Return (X, Y) of the center of cell containing provided text 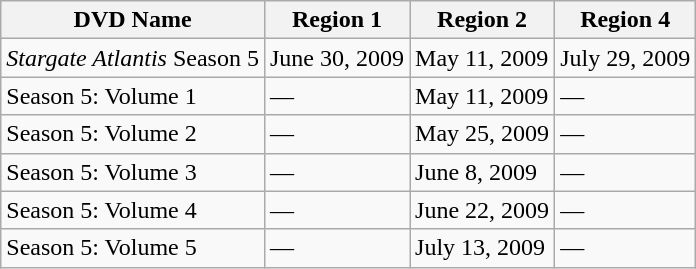
Season 5: Volume 3 (133, 172)
June 30, 2009 (336, 58)
Stargate Atlantis Season 5 (133, 58)
May 25, 2009 (482, 134)
Season 5: Volume 4 (133, 210)
June 8, 2009 (482, 172)
Region 4 (626, 20)
DVD Name (133, 20)
Season 5: Volume 2 (133, 134)
Region 1 (336, 20)
Season 5: Volume 1 (133, 96)
Region 2 (482, 20)
Season 5: Volume 5 (133, 248)
July 29, 2009 (626, 58)
July 13, 2009 (482, 248)
June 22, 2009 (482, 210)
